Extract the [x, y] coordinate from the center of the cell holding the provided text.  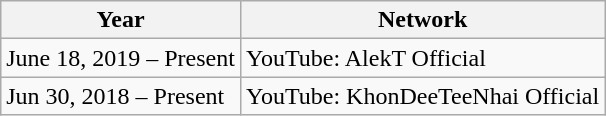
June 18, 2019 – Present [121, 58]
Jun 30, 2018 – Present [121, 96]
Year [121, 20]
YouTube: AlekT Official [422, 58]
Network [422, 20]
YouTube: KhonDeeTeeNhai Official [422, 96]
